Return [X, Y] of the center of cell containing provided text 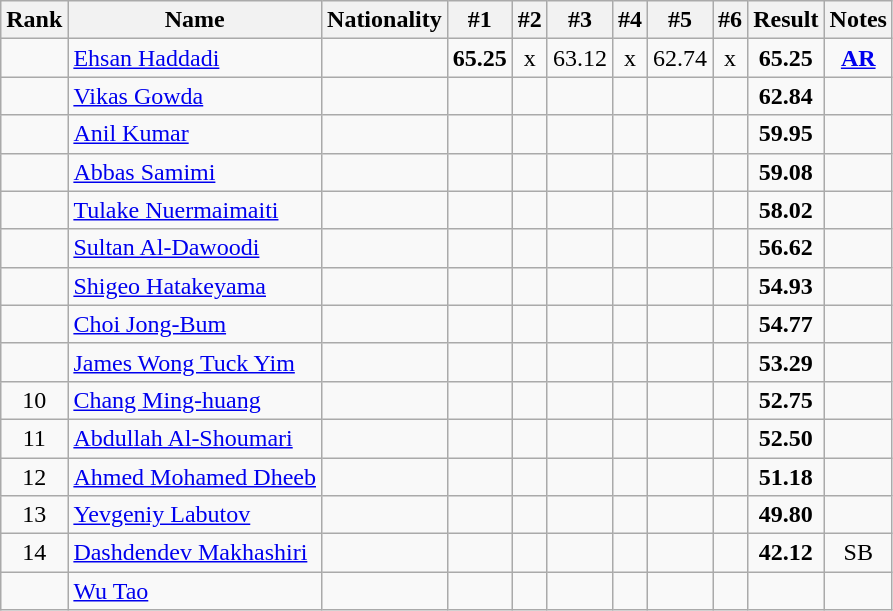
52.75 [786, 400]
62.84 [786, 96]
James Wong Tuck Yim [195, 362]
54.93 [786, 286]
Notes [858, 20]
#1 [480, 20]
Tulake Nuermaimaiti [195, 210]
52.50 [786, 438]
11 [34, 438]
42.12 [786, 553]
#5 [680, 20]
Vikas Gowda [195, 96]
12 [34, 477]
Ahmed Mohamed Dheeb [195, 477]
Sultan Al-Dawoodi [195, 248]
#4 [630, 20]
Result [786, 20]
Abbas Samimi [195, 172]
AR [858, 58]
Anil Kumar [195, 134]
#2 [530, 20]
14 [34, 553]
Rank [34, 20]
Yevgeniy Labutov [195, 515]
49.80 [786, 515]
Dashdendev Makhashiri [195, 553]
10 [34, 400]
Choi Jong-Bum [195, 324]
Name [195, 20]
59.08 [786, 172]
Nationality [385, 20]
#3 [580, 20]
63.12 [580, 58]
54.77 [786, 324]
59.95 [786, 134]
Chang Ming-huang [195, 400]
Wu Tao [195, 591]
Abdullah Al-Shoumari [195, 438]
Ehsan Haddadi [195, 58]
51.18 [786, 477]
58.02 [786, 210]
62.74 [680, 58]
56.62 [786, 248]
SB [858, 553]
13 [34, 515]
#6 [730, 20]
53.29 [786, 362]
Shigeo Hatakeyama [195, 286]
